Detect which cell encompasses the target text, then output its (X, Y) center coordinate. 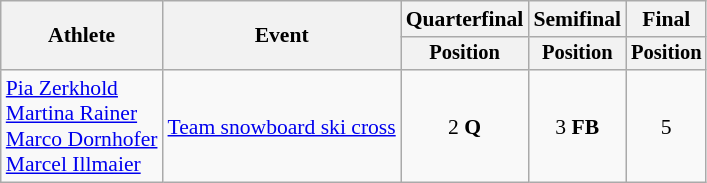
Athlete (82, 36)
5 (666, 126)
Quarterfinal (465, 19)
Pia ZerkholdMartina RainerMarco DornhoferMarcel Illmaier (82, 126)
Final (666, 19)
Event (282, 36)
2 Q (465, 126)
Team snowboard ski cross (282, 126)
3 FB (577, 126)
Semifinal (577, 19)
